Find where the given text appears and provide that cell's center as [x, y] coordinate. 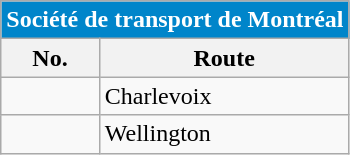
Société de transport de Montréal [175, 20]
Charlevoix [224, 96]
Wellington [224, 134]
Route [224, 58]
No. [50, 58]
